Detect which cell encompasses the target text, then output its [X, Y] center coordinate. 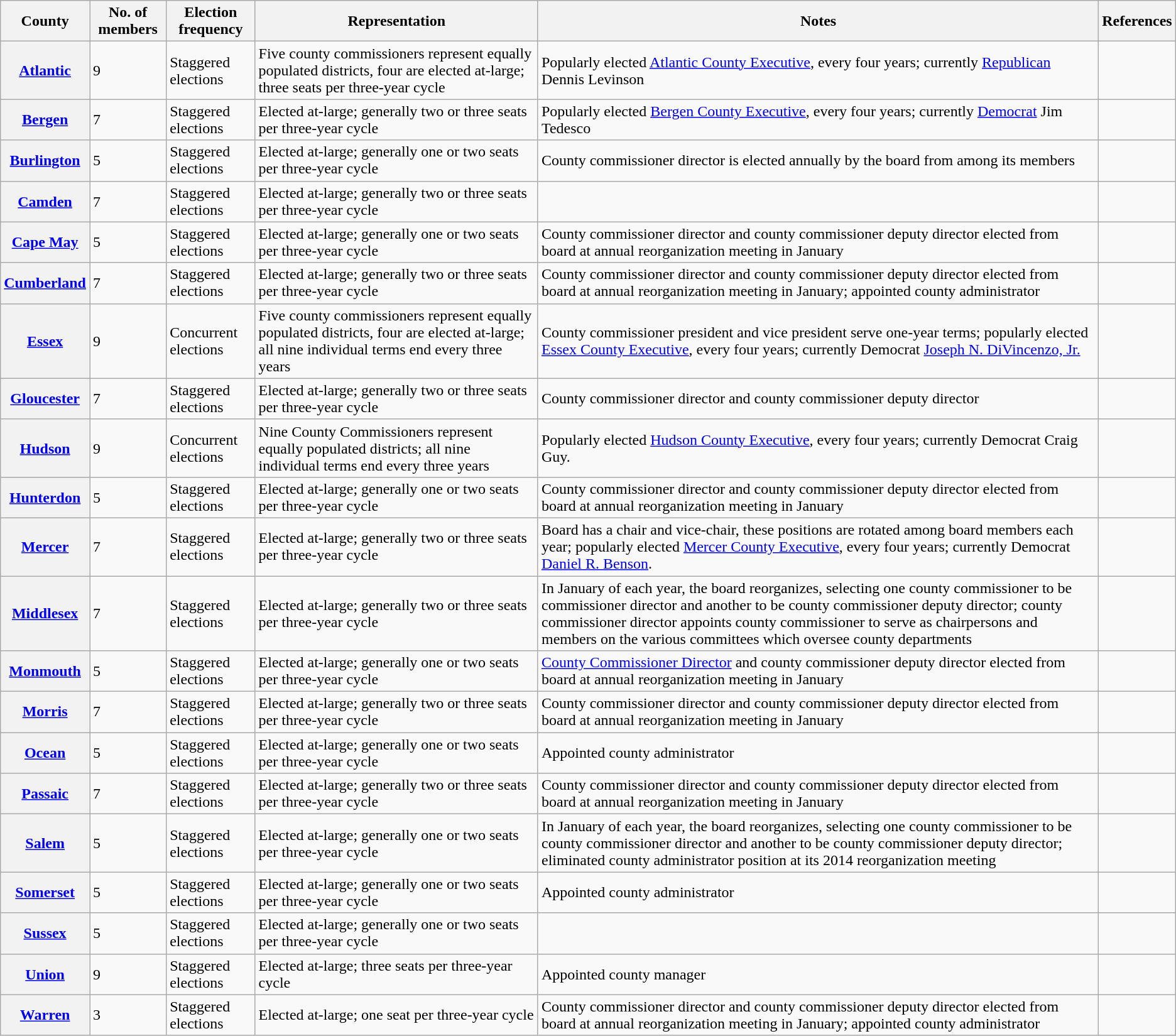
Atlantic [45, 70]
Bergen [45, 119]
Elected at-large; one seat per three-year cycle [396, 1015]
County Commissioner Director and county commissioner deputy director elected from board at annual reorganization meeting in January [818, 671]
Hunterdon [45, 498]
References [1137, 21]
Nine County Commissioners represent equally populated districts; all nine individual terms end every three years [396, 448]
Ocean [45, 753]
Morris [45, 712]
Somerset [45, 892]
Cumberland [45, 283]
Popularly elected Hudson County Executive, every four years; currently Democrat Craig Guy. [818, 448]
3 [128, 1015]
Notes [818, 21]
Sussex [45, 934]
Election frequency [211, 21]
Union [45, 974]
Middlesex [45, 613]
Monmouth [45, 671]
Five county commissioners represent equally populated districts, four are elected at-large; all nine individual terms end every three years [396, 341]
No. of members [128, 21]
Cape May [45, 243]
Essex [45, 341]
Hudson [45, 448]
Five county commissioners represent equally populated districts, four are elected at-large; three seats per three-year cycle [396, 70]
Passaic [45, 794]
Mercer [45, 547]
Representation [396, 21]
Elected at-large; three seats per three-year cycle [396, 974]
Warren [45, 1015]
County commissioner director is elected annually by the board from among its members [818, 161]
Appointed county manager [818, 974]
County [45, 21]
Gloucester [45, 398]
Camden [45, 201]
Burlington [45, 161]
Popularly elected Bergen County Executive, every four years; currently Democrat Jim Tedesco [818, 119]
County commissioner director and county commissioner deputy director [818, 398]
Popularly elected Atlantic County Executive, every four years; currently Republican Dennis Levinson [818, 70]
Salem [45, 843]
